Search for the cell housing the specified text and yield its [X, Y] center coordinate. 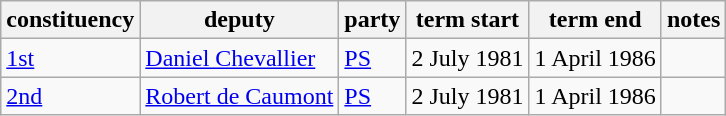
deputy [240, 20]
constituency [70, 20]
term end [595, 20]
party [372, 20]
2nd [70, 96]
Robert de Caumont [240, 96]
notes [693, 20]
term start [468, 20]
1st [70, 58]
Daniel Chevallier [240, 58]
